Extract the [X, Y] coordinate from the center of the cell holding the provided text.  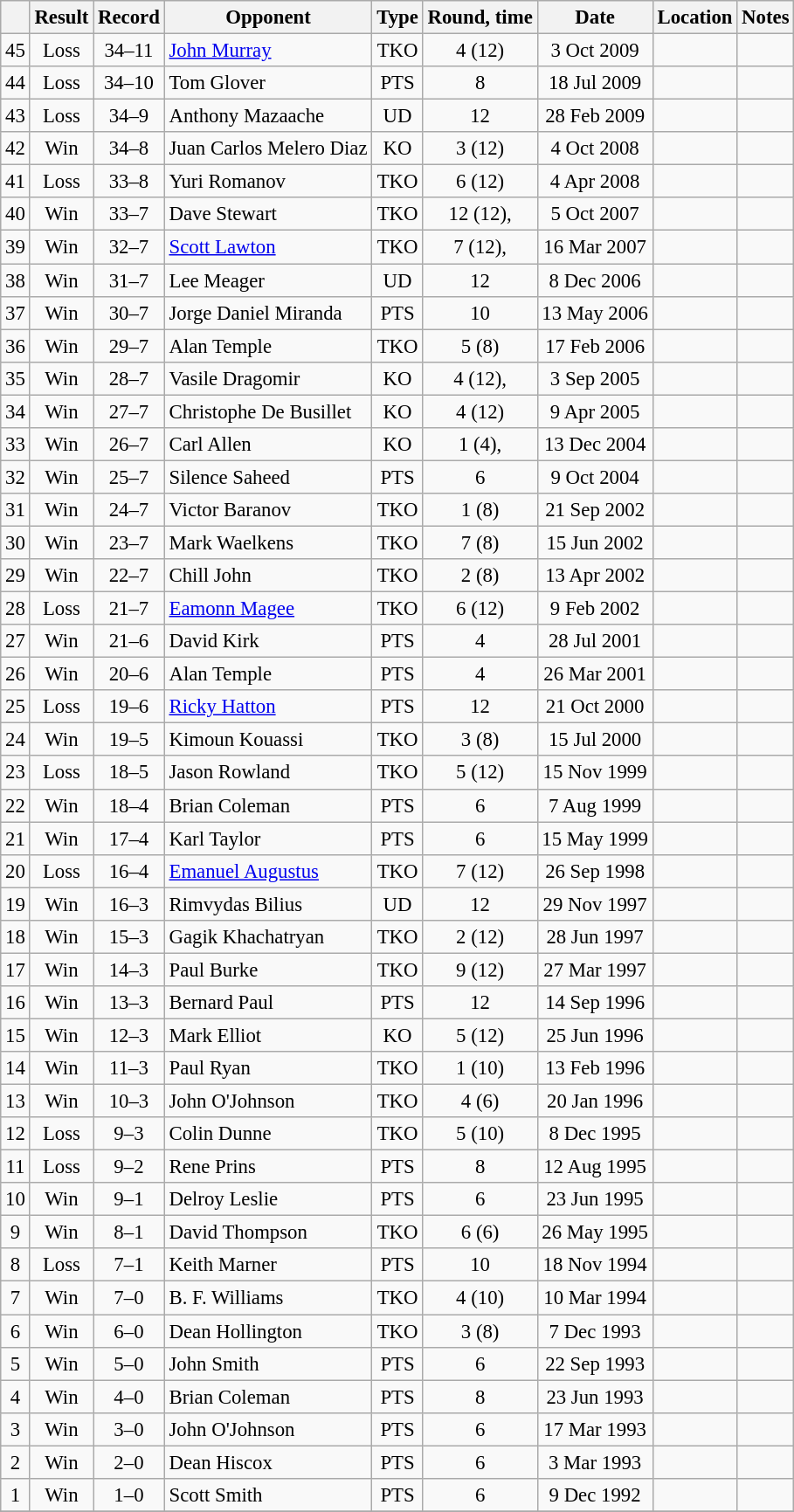
9–3 [129, 1134]
Bernard Paul [268, 1003]
17 Mar 1993 [595, 1429]
20–6 [129, 674]
Anthony Mazaache [268, 116]
Mark Waelkens [268, 542]
7 (12), [480, 247]
26–7 [129, 445]
13 May 2006 [595, 313]
13–3 [129, 1003]
19 [16, 904]
4 Apr 2008 [595, 182]
B. F. Williams [268, 1298]
16 Mar 2007 [595, 247]
18 Nov 1994 [595, 1266]
34–8 [129, 148]
29–7 [129, 346]
44 [16, 83]
9 [16, 1232]
31 [16, 510]
11–3 [129, 1068]
5 (8) [480, 346]
4–0 [129, 1397]
Date [595, 17]
3–0 [129, 1429]
25–7 [129, 477]
18–5 [129, 773]
33–8 [129, 182]
Paul Ryan [268, 1068]
1–0 [129, 1495]
John Smith [268, 1364]
6–0 [129, 1331]
2–0 [129, 1462]
7 (8) [480, 542]
Delroy Leslie [268, 1199]
21–6 [129, 641]
5 Oct 2007 [595, 214]
16 [16, 1003]
34–10 [129, 83]
14 [16, 1068]
3 Mar 1993 [595, 1462]
38 [16, 280]
17 Feb 2006 [595, 346]
9–1 [129, 1199]
34–11 [129, 51]
13 Apr 2002 [595, 576]
4 (12), [480, 378]
Record [129, 17]
2 (8) [480, 576]
1 [16, 1495]
15 May 1999 [595, 839]
John Murray [268, 51]
Eamonn Magee [268, 609]
32 [16, 477]
Mark Elliot [268, 1035]
Jason Rowland [268, 773]
3 (12) [480, 148]
5–0 [129, 1364]
Lee Meager [268, 280]
20 [16, 871]
32–7 [129, 247]
17–4 [129, 839]
10 Mar 1994 [595, 1298]
35 [16, 378]
1 (10) [480, 1068]
Round, time [480, 17]
34–9 [129, 116]
4 (10) [480, 1298]
7 Aug 1999 [595, 805]
18–4 [129, 805]
24–7 [129, 510]
30–7 [129, 313]
26 Mar 2001 [595, 674]
7 Dec 1993 [595, 1331]
42 [16, 148]
27 [16, 641]
13 Dec 2004 [595, 445]
5 [16, 1364]
David Kirk [268, 641]
22 [16, 805]
8–1 [129, 1232]
22–7 [129, 576]
4 (6) [480, 1101]
Karl Taylor [268, 839]
45 [16, 51]
13 Feb 1996 [595, 1068]
21 Oct 2000 [595, 707]
12 Aug 1995 [595, 1167]
8 Dec 2006 [595, 280]
24 [16, 740]
Type [397, 17]
Kimoun Kouassi [268, 740]
15 Nov 1999 [595, 773]
9 Dec 1992 [595, 1495]
15 [16, 1035]
13 [16, 1101]
Dave Stewart [268, 214]
Rene Prins [268, 1167]
28 Jul 2001 [595, 641]
4 Oct 2008 [595, 148]
1 (8) [480, 510]
Chill John [268, 576]
Silence Saheed [268, 477]
Dean Hollington [268, 1331]
Opponent [268, 17]
Jorge Daniel Miranda [268, 313]
17 [16, 970]
28 Jun 1997 [595, 937]
9 Oct 2004 [595, 477]
20 Jan 1996 [595, 1101]
Juan Carlos Melero Diaz [268, 148]
11 [16, 1167]
7–1 [129, 1266]
23 Jun 1995 [595, 1199]
33–7 [129, 214]
3 [16, 1429]
23–7 [129, 542]
Tom Glover [268, 83]
Emanuel Augustus [268, 871]
Rimvydas Bilius [268, 904]
9 Apr 2005 [595, 411]
28 [16, 609]
36 [16, 346]
34 [16, 411]
12 (12), [480, 214]
15–3 [129, 937]
10–3 [129, 1101]
26 [16, 674]
8 Dec 1995 [595, 1134]
39 [16, 247]
26 May 1995 [595, 1232]
15 Jun 2002 [595, 542]
Vasile Dragomir [268, 378]
25 Jun 1996 [595, 1035]
2 [16, 1462]
22 Sep 1993 [595, 1364]
19–6 [129, 707]
Paul Burke [268, 970]
21 Sep 2002 [595, 510]
Victor Baranov [268, 510]
15 Jul 2000 [595, 740]
28–7 [129, 378]
Gagik Khachatryan [268, 937]
Colin Dunne [268, 1134]
30 [16, 542]
19–5 [129, 740]
26 Sep 1998 [595, 871]
7 [16, 1298]
1 (4), [480, 445]
28 Feb 2009 [595, 116]
3 Oct 2009 [595, 51]
Result [61, 17]
14 Sep 1996 [595, 1003]
12–3 [129, 1035]
27 Mar 1997 [595, 970]
23 Jun 1993 [595, 1397]
23 [16, 773]
7–0 [129, 1298]
7 (12) [480, 871]
Christophe De Busillet [268, 411]
Scott Lawton [268, 247]
21–7 [129, 609]
37 [16, 313]
25 [16, 707]
18 [16, 937]
18 Jul 2009 [595, 83]
9–2 [129, 1167]
Dean Hiscox [268, 1462]
40 [16, 214]
16–3 [129, 904]
9 (12) [480, 970]
9 Feb 2002 [595, 609]
Notes [765, 17]
Yuri Romanov [268, 182]
21 [16, 839]
31–7 [129, 280]
33 [16, 445]
Location [695, 17]
41 [16, 182]
Keith Marner [268, 1266]
29 Nov 1997 [595, 904]
14–3 [129, 970]
2 (12) [480, 937]
6 (6) [480, 1232]
Ricky Hatton [268, 707]
5 (10) [480, 1134]
3 Sep 2005 [595, 378]
David Thompson [268, 1232]
16–4 [129, 871]
Carl Allen [268, 445]
27–7 [129, 411]
29 [16, 576]
43 [16, 116]
Scott Smith [268, 1495]
